Find where the given text appears and provide that cell's center as [X, Y] coordinate. 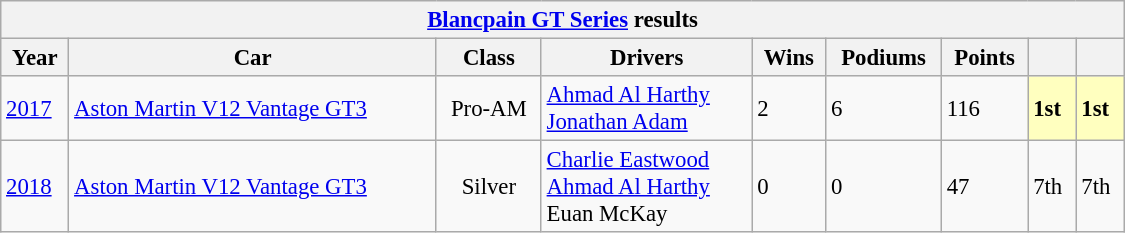
2017 [35, 108]
Class [488, 58]
Year [35, 58]
Podiums [884, 58]
Charlie Eastwood Ahmad Al Harthy Euan McKay [646, 187]
Points [984, 58]
2 [789, 108]
Ahmad Al Harthy Jonathan Adam [646, 108]
Drivers [646, 58]
Blancpain GT Series results [563, 20]
6 [884, 108]
2018 [35, 187]
Silver [488, 187]
Wins [789, 58]
116 [984, 108]
Pro-AM [488, 108]
Car [253, 58]
47 [984, 187]
